From the cell containing the given text, extract its center point as (x, y) coordinate. 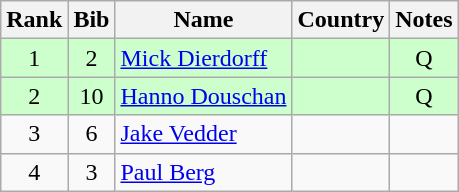
Name (204, 20)
Rank (34, 20)
10 (92, 96)
Bib (92, 20)
Mick Dierdorff (204, 58)
Paul Berg (204, 172)
4 (34, 172)
Country (341, 20)
1 (34, 58)
6 (92, 134)
Hanno Douschan (204, 96)
Notes (424, 20)
Jake Vedder (204, 134)
